Output the [x, y] coordinate of the center of the cell containing the given text.  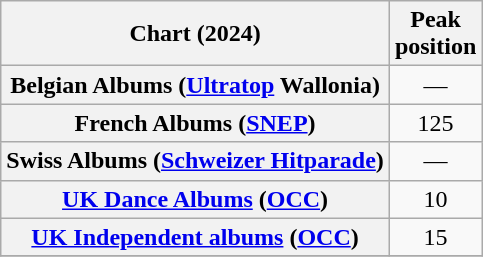
15 [435, 237]
Chart (2024) [196, 34]
French Albums (SNEP) [196, 123]
Peakposition [435, 34]
Belgian Albums (Ultratop Wallonia) [196, 85]
UK Dance Albums (OCC) [196, 199]
125 [435, 123]
UK Independent albums (OCC) [196, 237]
10 [435, 199]
Swiss Albums (Schweizer Hitparade) [196, 161]
